From the cell containing the given text, extract its center point as [x, y] coordinate. 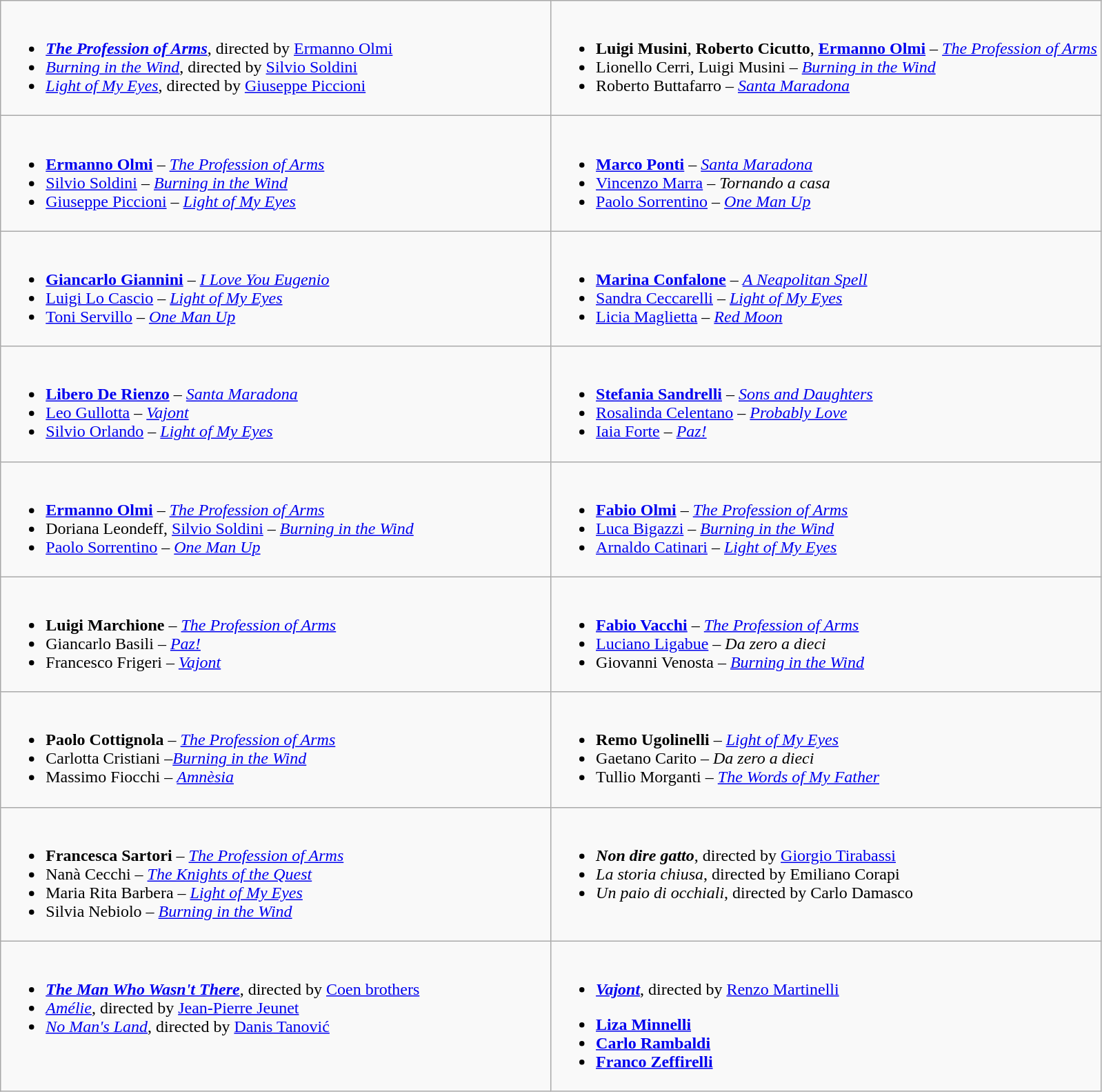
Fabio Vacchi – The Profession of ArmsLuciano Ligabue – Da zero a dieciGiovanni Venosta – Burning in the Wind [826, 635]
Giancarlo Giannini – I Love You EugenioLuigi Lo Cascio – Light of My EyesToni Servillo – One Man Up [276, 288]
The Profession of Arms, directed by Ermanno OlmiBurning in the Wind, directed by Silvio SoldiniLight of My Eyes, directed by Giuseppe Piccioni [276, 58]
Non dire gatto, directed by Giorgio TirabassiLa storia chiusa, directed by Emiliano CorapiUn paio di occhiali, directed by Carlo Damasco [826, 874]
Luigi Marchione – The Profession of ArmsGiancarlo Basili – Paz!Francesco Frigeri – Vajont [276, 635]
Paolo Cottignola – The Profession of ArmsCarlotta Cristiani –Burning in the WindMassimo Fiocchi – Amnèsia [276, 749]
Remo Ugolinelli – Light of My EyesGaetano Carito – Da zero a dieciTullio Morganti – The Words of My Father [826, 749]
The Man Who Wasn't There, directed by Coen brothersAmélie, directed by Jean-Pierre JeunetNo Man's Land, directed by Danis Tanović [276, 1016]
Ermanno Olmi – The Profession of ArmsDoriana Leondeff, Silvio Soldini – Burning in the WindPaolo Sorrentino – One Man Up [276, 519]
Fabio Olmi – The Profession of ArmsLuca Bigazzi – Burning in the WindArnaldo Catinari – Light of My Eyes [826, 519]
Libero De Rienzo – Santa MaradonaLeo Gullotta – VajontSilvio Orlando – Light of My Eyes [276, 404]
Marco Ponti – Santa MaradonaVincenzo Marra – Tornando a casaPaolo Sorrentino – One Man Up [826, 174]
Ermanno Olmi – The Profession of ArmsSilvio Soldini – Burning in the WindGiuseppe Piccioni – Light of My Eyes [276, 174]
Stefania Sandrelli – Sons and DaughtersRosalinda Celentano – Probably LoveIaia Forte – Paz! [826, 404]
Vajont, directed by Renzo Martinelli Liza MinnelliCarlo RambaldiFranco Zeffirelli [826, 1016]
Marina Confalone – A Neapolitan SpellSandra Ceccarelli – Light of My EyesLicia Maglietta – Red Moon [826, 288]
